From the cell containing the given text, extract its center point as (x, y) coordinate. 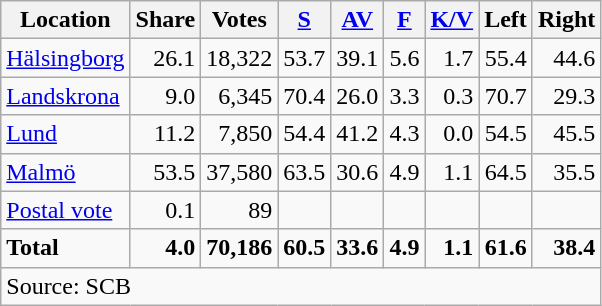
Right (566, 20)
30.6 (358, 172)
0.1 (166, 210)
18,322 (240, 58)
61.6 (506, 248)
37,580 (240, 172)
Location (66, 20)
Postal vote (66, 210)
26.1 (166, 58)
9.0 (166, 96)
29.3 (566, 96)
Share (166, 20)
Votes (240, 20)
7,850 (240, 134)
38.4 (566, 248)
1.7 (452, 58)
53.5 (166, 172)
89 (240, 210)
K/V (452, 20)
44.6 (566, 58)
3.3 (404, 96)
4.0 (166, 248)
11.2 (166, 134)
63.5 (304, 172)
35.5 (566, 172)
54.5 (506, 134)
4.3 (404, 134)
70,186 (240, 248)
Landskrona (66, 96)
39.1 (358, 58)
Lund (66, 134)
33.6 (358, 248)
Left (506, 20)
26.0 (358, 96)
Hälsingborg (66, 58)
0.3 (452, 96)
45.5 (566, 134)
60.5 (304, 248)
54.4 (304, 134)
5.6 (404, 58)
0.0 (452, 134)
Malmö (66, 172)
70.4 (304, 96)
53.7 (304, 58)
64.5 (506, 172)
Total (66, 248)
70.7 (506, 96)
AV (358, 20)
41.2 (358, 134)
S (304, 20)
55.4 (506, 58)
Source: SCB (301, 286)
F (404, 20)
6,345 (240, 96)
